Locate the cell with the specified text and output its [x, y] center coordinate. 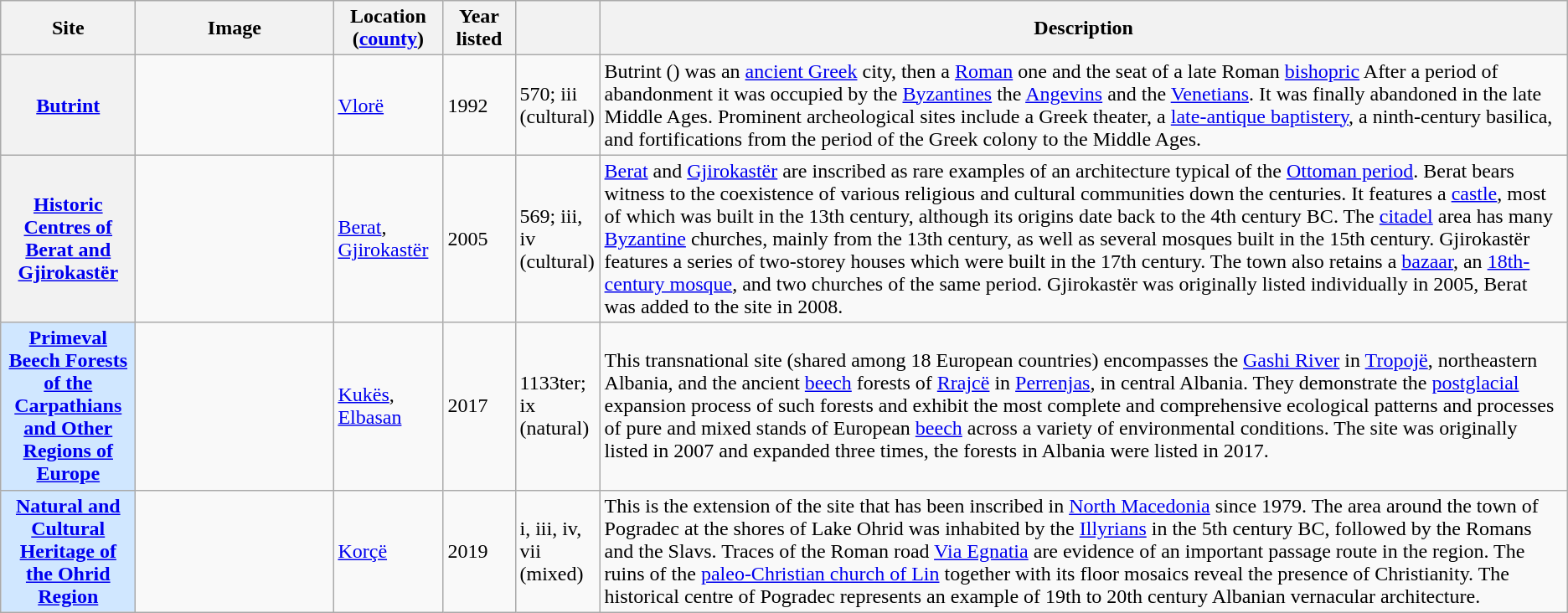
Description [1084, 28]
1133ter; ix (natural) [558, 406]
2005 [479, 239]
569; iii, iv (cultural) [558, 239]
Site [69, 28]
Vlorë [389, 106]
Location (county) [389, 28]
Historic Centres of Berat and Gjirokastër [69, 239]
1992 [479, 106]
Butrint [69, 106]
Kukës, Elbasan [389, 406]
Primeval Beech Forests of the Carpathians and Other Regions of Europe [69, 406]
2017 [479, 406]
i, iii, iv, vii (mixed) [558, 551]
Year listed [479, 28]
2019 [479, 551]
570; iii (cultural) [558, 106]
Image [235, 28]
Natural and Cultural Heritage of the Ohrid Region [69, 551]
Korçë [389, 551]
Berat, Gjirokastër [389, 239]
